Determine the (x, y) coordinate at the center of the cell enclosing the given text.  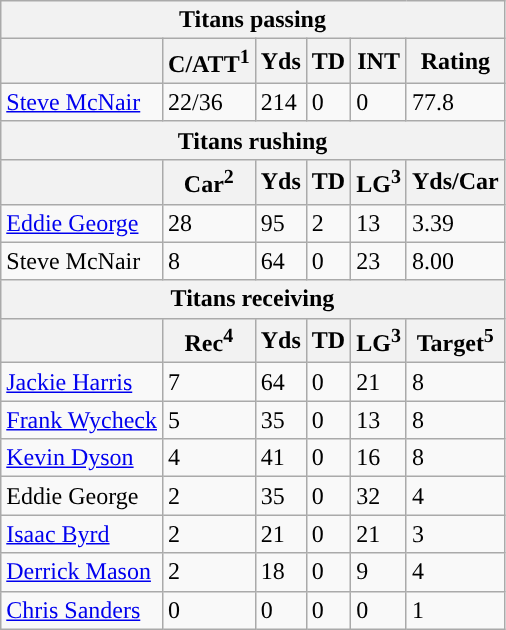
18 (280, 572)
Jackie Harris (82, 382)
Chris Sanders (82, 610)
Target5 (455, 340)
9 (379, 572)
7 (210, 382)
Kevin Dyson (82, 458)
3.39 (455, 223)
Yds/Car (455, 182)
16 (379, 458)
214 (280, 102)
Titans passing (252, 20)
28 (210, 223)
3 (455, 534)
23 (379, 261)
Frank Wycheck (82, 420)
5 (210, 420)
Car2 (210, 182)
C/ATT1 (210, 62)
1 (455, 610)
Titans rushing (252, 140)
INT (379, 62)
Derrick Mason (82, 572)
32 (379, 496)
41 (280, 458)
Titans receiving (252, 299)
Isaac Byrd (82, 534)
77.8 (455, 102)
8.00 (455, 261)
95 (280, 223)
Rating (455, 62)
22/36 (210, 102)
Rec4 (210, 340)
